Locate the cell with the specified text and output its [X, Y] center coordinate. 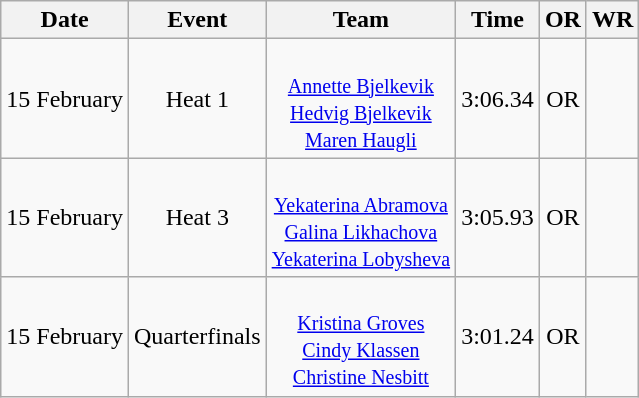
Heat 1 [197, 98]
Kristina GrovesCindy KlassenChristine Nesbitt [360, 336]
Time [498, 20]
Team [360, 20]
Quarterfinals [197, 336]
3:06.34 [498, 98]
Event [197, 20]
Yekaterina AbramovaGalina LikhachovaYekaterina Lobysheva [360, 218]
Annette BjelkevikHedvig BjelkevikMaren Haugli [360, 98]
3:05.93 [498, 218]
3:01.24 [498, 336]
Heat 3 [197, 218]
Date [65, 20]
WR [612, 20]
